For the text-containing cell, return its midpoint in [X, Y] coordinate format. 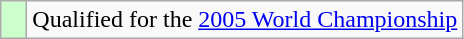
Qualified for the 2005 World Championship [245, 20]
